Locate the cell with the specified text and output its (x, y) center coordinate. 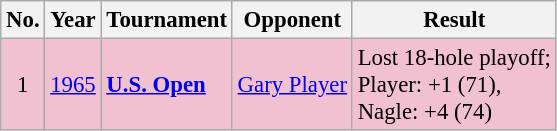
1 (23, 85)
Result (454, 20)
1965 (73, 85)
No. (23, 20)
Tournament (166, 20)
U.S. Open (166, 85)
Gary Player (292, 85)
Opponent (292, 20)
Lost 18-hole playoff;Player: +1 (71),Nagle: +4 (74) (454, 85)
Year (73, 20)
